Capture the cell that displays the provided text and extract its [x, y] central coordinate. 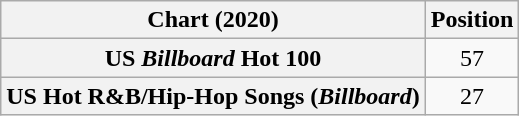
Chart (2020) [213, 20]
27 [472, 96]
US Hot R&B/Hip-Hop Songs (Billboard) [213, 96]
57 [472, 58]
US Billboard Hot 100 [213, 58]
Position [472, 20]
